For the text-containing cell, return its midpoint in (X, Y) coordinate format. 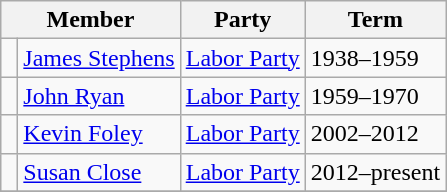
John Ryan (99, 96)
Party (242, 20)
James Stephens (99, 58)
Kevin Foley (99, 134)
1938–1959 (375, 58)
2012–present (375, 172)
Term (375, 20)
Member (90, 20)
2002–2012 (375, 134)
Susan Close (99, 172)
1959–1970 (375, 96)
